Return the (X, Y) coordinate for the center point of the cell that contains the specified text.  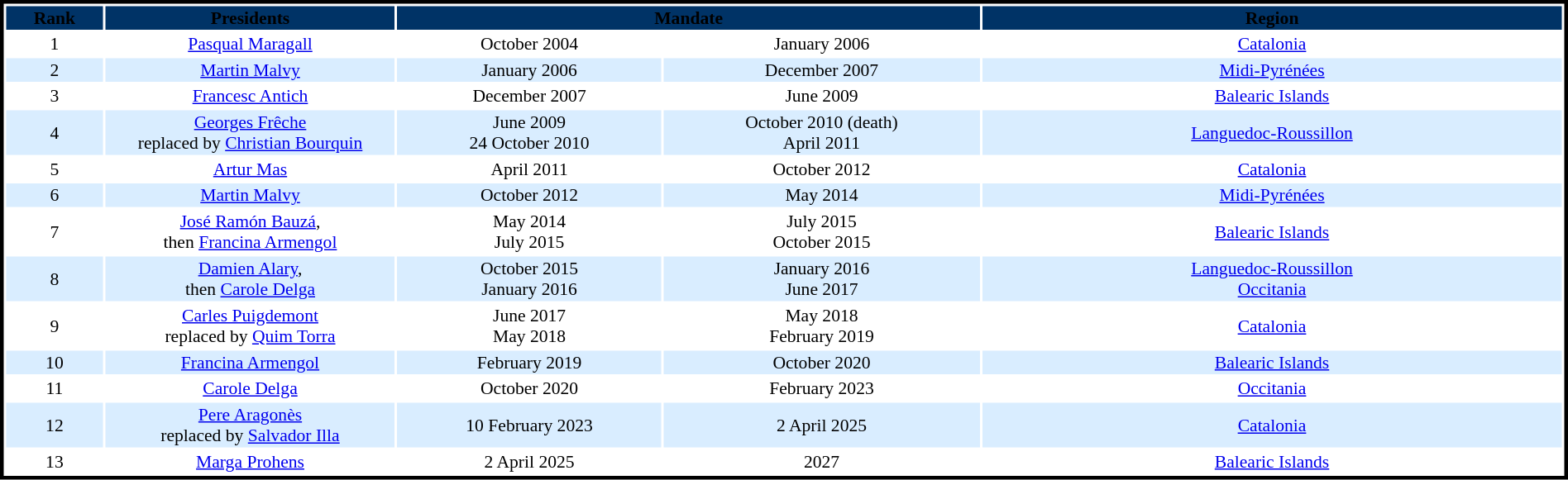
3 (55, 96)
October 2010 (death)April 2011 (821, 133)
May 2018February 2019 (821, 326)
May 2014 (821, 195)
13 (55, 461)
Pere Aragonèsreplaced by Salvador Illa (250, 425)
Francesc Antich (250, 96)
February 2023 (821, 388)
José Ramón Bauzá,then Francina Armengol (250, 232)
9 (55, 326)
10 (55, 362)
Carles Puigdemontreplaced by Quim Torra (250, 326)
Damien Alary,then Carole Delga (250, 278)
11 (55, 388)
Mandate (689, 18)
Languedoc-Roussillon Occitania (1272, 278)
February 2019 (529, 362)
12 (55, 425)
1 (55, 44)
October 2004 (529, 44)
January 2016June 2017 (821, 278)
2027 (821, 461)
October 2015January 2016 (529, 278)
10 February 2023 (529, 425)
April 2011 (529, 169)
July 2015October 2015 (821, 232)
Georges Frêchereplaced by Christian Bourquin (250, 133)
Francina Armengol (250, 362)
June 2009 (821, 96)
June 2017May 2018 (529, 326)
June 200924 October 2010 (529, 133)
8 (55, 278)
7 (55, 232)
6 (55, 195)
Carole Delga (250, 388)
4 (55, 133)
Occitania (1272, 388)
5 (55, 169)
Artur Mas (250, 169)
May 2014July 2015 (529, 232)
Region (1272, 18)
Rank (55, 18)
Languedoc-Roussillon (1272, 133)
Presidents (250, 18)
Pasqual Maragall (250, 44)
Marga Prohens (250, 461)
2 (55, 69)
